Return [x, y] of the center of cell containing provided text 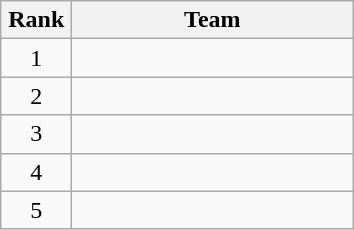
3 [36, 134]
2 [36, 96]
4 [36, 172]
Team [212, 20]
Rank [36, 20]
1 [36, 58]
5 [36, 210]
